Pinpoint the cell where the given text exists, returning its [x, y] midpoint coordinate. 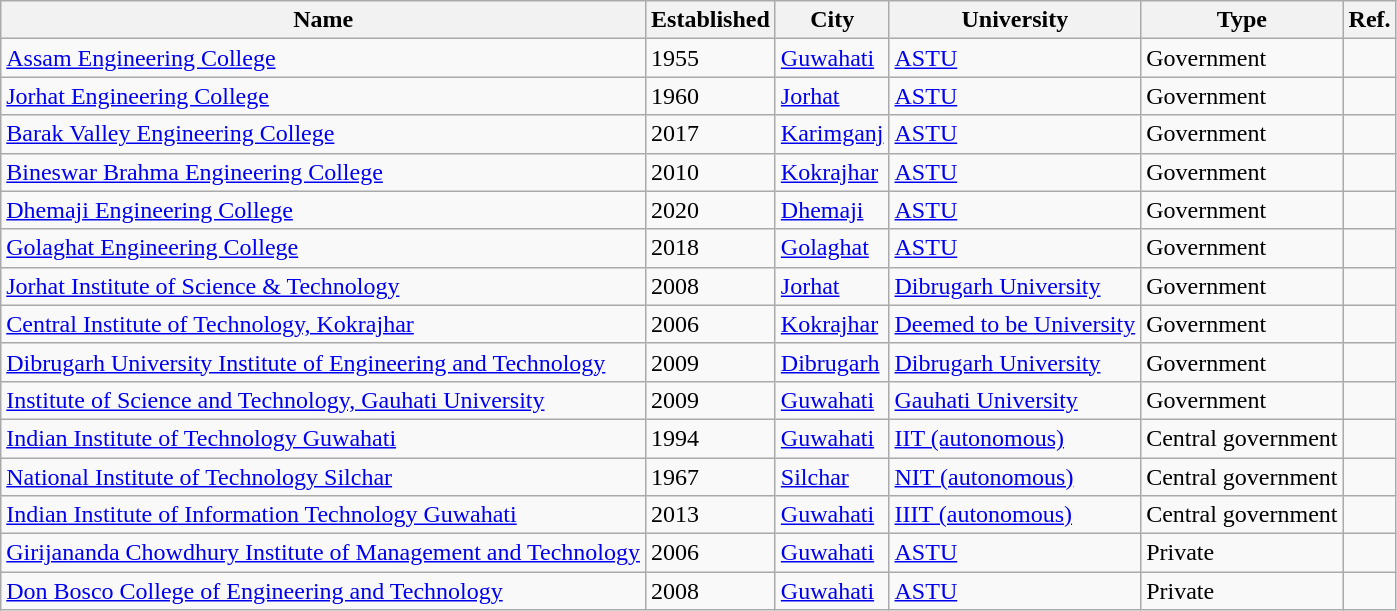
Institute of Science and Technology, Gauhati University [324, 400]
National Institute of Technology Silchar [324, 477]
Jorhat Engineering College [324, 96]
Dhemaji [832, 210]
Dhemaji Engineering College [324, 210]
IIT (autonomous) [1015, 438]
1955 [711, 58]
Golaghat [832, 248]
Assam Engineering College [324, 58]
1960 [711, 96]
Dibrugarh [832, 362]
Ref. [1370, 20]
Central Institute of Technology, Kokrajhar [324, 324]
Indian Institute of Information Technology Guwahati [324, 515]
NIT (autonomous) [1015, 477]
2020 [711, 210]
2017 [711, 134]
Established [711, 20]
Type [1242, 20]
Girijananda Chowdhury Institute of Management and Technology [324, 553]
City [832, 20]
Barak Valley Engineering College [324, 134]
Indian Institute of Technology Guwahati [324, 438]
2013 [711, 515]
Dibrugarh University Institute of Engineering and Technology [324, 362]
2010 [711, 172]
Gauhati University [1015, 400]
Bineswar Brahma Engineering College [324, 172]
Karimganj [832, 134]
2018 [711, 248]
1967 [711, 477]
University [1015, 20]
Jorhat Institute of Science & Technology [324, 286]
Golaghat Engineering College [324, 248]
Silchar [832, 477]
1994 [711, 438]
Deemed to be University [1015, 324]
Don Bosco College of Engineering and Technology [324, 591]
Name [324, 20]
IIIT (autonomous) [1015, 515]
